Pinpoint the cell where the given text exists, returning its (x, y) midpoint coordinate. 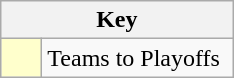
Key (117, 20)
Teams to Playoffs (138, 58)
